Extract the [x, y] coordinate from the center of the cell holding the provided text.  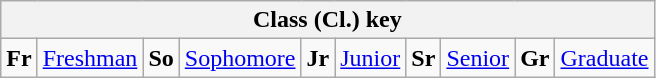
Junior [370, 58]
Jr [318, 58]
So [161, 58]
Class (Cl.) key [328, 20]
Gr [535, 58]
Sophomore [240, 58]
Senior [478, 58]
Fr [19, 58]
Sr [424, 58]
Freshman [90, 58]
Graduate [604, 58]
